Return [X, Y] of the center of cell containing provided text 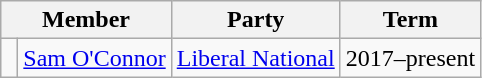
2017–present [410, 58]
Member [86, 20]
Term [410, 20]
Party [256, 20]
Liberal National [256, 58]
Sam O'Connor [94, 58]
